Scan for the cell matching the given text and deliver its (x, y) coordinate at center. 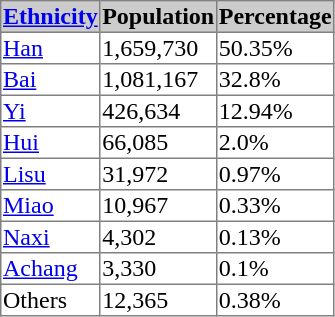
1,081,167 (158, 80)
66,085 (158, 143)
Naxi (50, 237)
Others (50, 300)
Lisu (50, 174)
3,330 (158, 269)
426,634 (158, 111)
32.8% (274, 80)
50.35% (274, 48)
Yi (50, 111)
12,365 (158, 300)
2.0% (274, 143)
Ethnicity (50, 17)
Hui (50, 143)
Achang (50, 269)
4,302 (158, 237)
Han (50, 48)
Miao (50, 206)
0.13% (274, 237)
Population (158, 17)
1,659,730 (158, 48)
Bai (50, 80)
0.1% (274, 269)
Percentage (274, 17)
31,972 (158, 174)
10,967 (158, 206)
0.33% (274, 206)
0.97% (274, 174)
0.38% (274, 300)
12.94% (274, 111)
